Scan for the cell matching the given text and deliver its [x, y] coordinate at center. 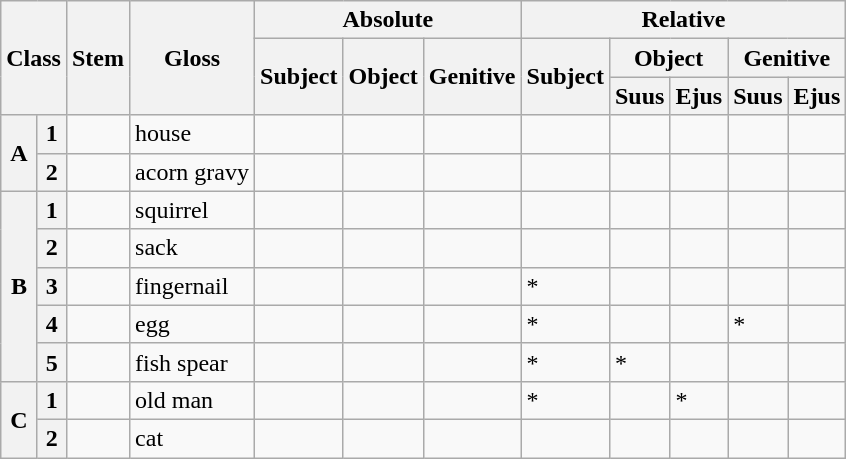
house [192, 134]
cat [192, 438]
squirrel [192, 210]
A [19, 153]
Stem [98, 58]
Class [34, 58]
5 [52, 362]
C [19, 419]
acorn gravy [192, 172]
Relative [684, 20]
sack [192, 248]
fish spear [192, 362]
old man [192, 400]
B [19, 286]
Gloss [192, 58]
fingernail [192, 286]
Absolute [388, 20]
egg [192, 324]
3 [52, 286]
4 [52, 324]
